Search for the cell housing the specified text and yield its [x, y] center coordinate. 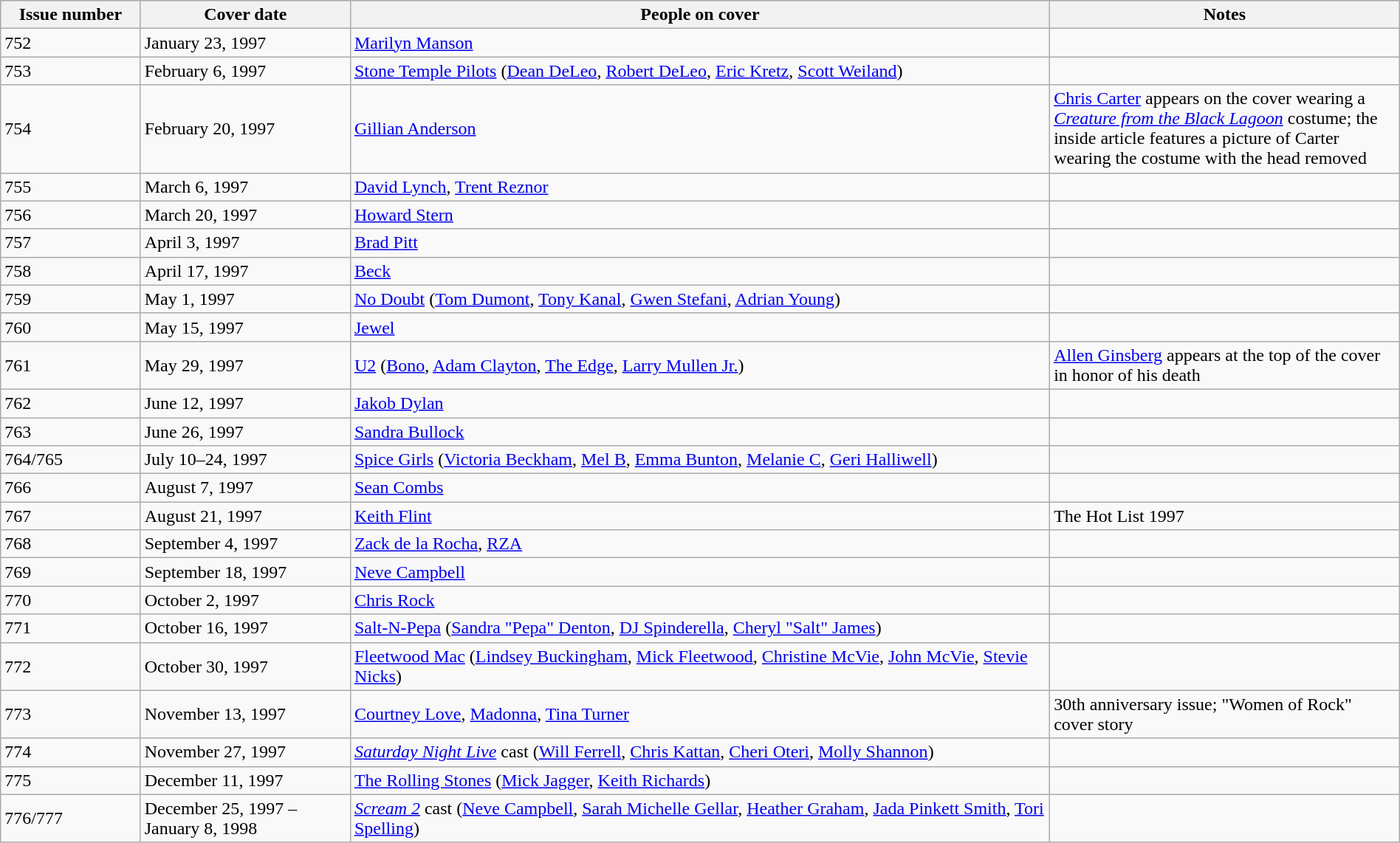
Allen Ginsberg appears at the top of the cover in honor of his death [1225, 365]
Stone Temple Pilots (Dean DeLeo, Robert DeLeo, Eric Kretz, Scott Weiland) [700, 71]
May 15, 1997 [245, 327]
The Rolling Stones (Mick Jagger, Keith Richards) [700, 780]
761 [71, 365]
Jewel [700, 327]
Brad Pitt [700, 243]
775 [71, 780]
December 11, 1997 [245, 780]
Sandra Bullock [700, 432]
February 6, 1997 [245, 71]
Marilyn Manson [700, 43]
Zack de la Rocha, RZA [700, 544]
Howard Stern [700, 215]
769 [71, 572]
774 [71, 752]
772 [71, 666]
762 [71, 403]
People on cover [700, 15]
Keith Flint [700, 516]
September 18, 1997 [245, 572]
Chris Rock [700, 600]
776/777 [71, 818]
The Hot List 1997 [1225, 516]
764/765 [71, 460]
Fleetwood Mac (Lindsey Buckingham, Mick Fleetwood, Christine McVie, John McVie, Stevie Nicks) [700, 666]
Saturday Night Live cast (Will Ferrell, Chris Kattan, Cheri Oteri, Molly Shannon) [700, 752]
April 17, 1997 [245, 271]
771 [71, 628]
766 [71, 488]
Issue number [71, 15]
Spice Girls (Victoria Beckham, Mel B, Emma Bunton, Melanie C, Geri Halliwell) [700, 460]
August 21, 1997 [245, 516]
759 [71, 299]
Neve Campbell [700, 572]
760 [71, 327]
June 26, 1997 [245, 432]
October 30, 1997 [245, 666]
768 [71, 544]
No Doubt (Tom Dumont, Tony Kanal, Gwen Stefani, Adrian Young) [700, 299]
755 [71, 187]
November 13, 1997 [245, 715]
754 [71, 128]
752 [71, 43]
April 3, 1997 [245, 243]
Notes [1225, 15]
September 4, 1997 [245, 544]
Salt-N-Pepa (Sandra "Pepa" Denton, DJ Spinderella, Cheryl "Salt" James) [700, 628]
Gillian Anderson [700, 128]
Sean Combs [700, 488]
Jakob Dylan [700, 403]
August 7, 1997 [245, 488]
756 [71, 215]
December 25, 1997 – January 8, 1998 [245, 818]
February 20, 1997 [245, 128]
June 12, 1997 [245, 403]
Beck [700, 271]
Scream 2 cast (Neve Campbell, Sarah Michelle Gellar, Heather Graham, Jada Pinkett Smith, Tori Spelling) [700, 818]
30th anniversary issue; "Women of Rock" cover story [1225, 715]
October 16, 1997 [245, 628]
May 1, 1997 [245, 299]
Cover date [245, 15]
David Lynch, Trent Reznor [700, 187]
March 20, 1997 [245, 215]
Courtney Love, Madonna, Tina Turner [700, 715]
October 2, 1997 [245, 600]
November 27, 1997 [245, 752]
U2 (Bono, Adam Clayton, The Edge, Larry Mullen Jr.) [700, 365]
March 6, 1997 [245, 187]
767 [71, 516]
770 [71, 600]
763 [71, 432]
May 29, 1997 [245, 365]
July 10–24, 1997 [245, 460]
773 [71, 715]
758 [71, 271]
January 23, 1997 [245, 43]
757 [71, 243]
753 [71, 71]
